Search for the cell housing the specified text and yield its [x, y] center coordinate. 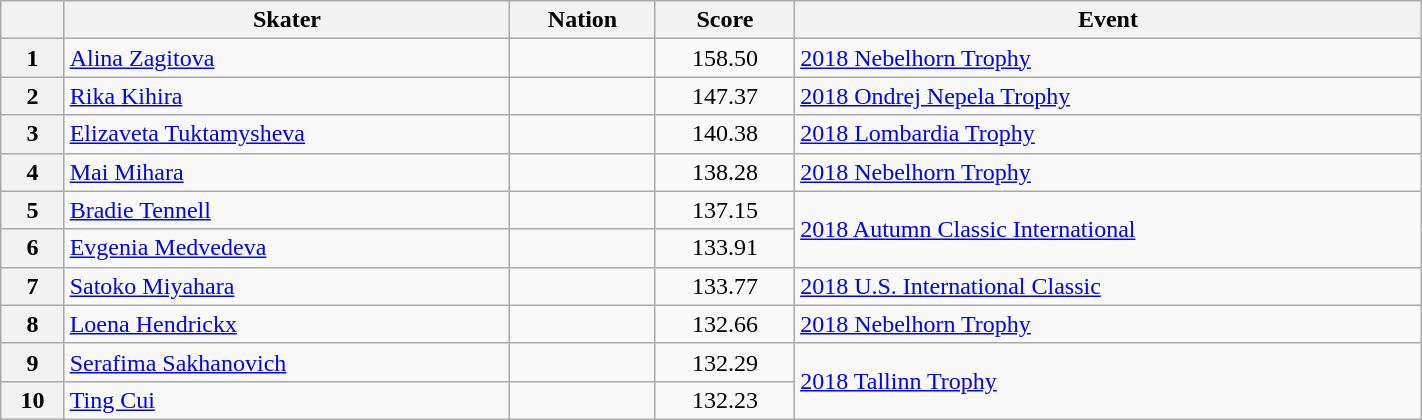
133.91 [724, 248]
Evgenia Medvedeva [287, 248]
4 [32, 172]
2018 Autumn Classic International [1108, 229]
Score [724, 20]
140.38 [724, 134]
Ting Cui [287, 400]
138.28 [724, 172]
8 [32, 324]
Nation [582, 20]
10 [32, 400]
3 [32, 134]
1 [32, 58]
2018 U.S. International Classic [1108, 286]
2018 Tallinn Trophy [1108, 381]
Alina Zagitova [287, 58]
2018 Lombardia Trophy [1108, 134]
133.77 [724, 286]
158.50 [724, 58]
Event [1108, 20]
Bradie Tennell [287, 210]
Mai Mihara [287, 172]
2 [32, 96]
7 [32, 286]
Rika Kihira [287, 96]
6 [32, 248]
Satoko Miyahara [287, 286]
Elizaveta Tuktamysheva [287, 134]
9 [32, 362]
132.66 [724, 324]
Loena Hendrickx [287, 324]
137.15 [724, 210]
132.23 [724, 400]
Skater [287, 20]
2018 Ondrej Nepela Trophy [1108, 96]
132.29 [724, 362]
147.37 [724, 96]
Serafima Sakhanovich [287, 362]
5 [32, 210]
